Search for the cell housing the specified text and yield its (x, y) center coordinate. 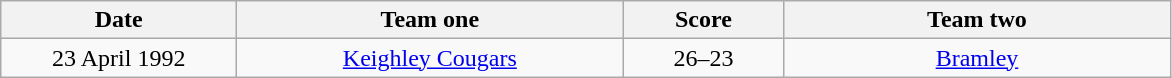
Team two (977, 20)
Date (119, 20)
Bramley (977, 58)
Team one (430, 20)
Score (704, 20)
23 April 1992 (119, 58)
26–23 (704, 58)
Keighley Cougars (430, 58)
